Provide the (x, y) coordinate of the cell's center where the given text is located.  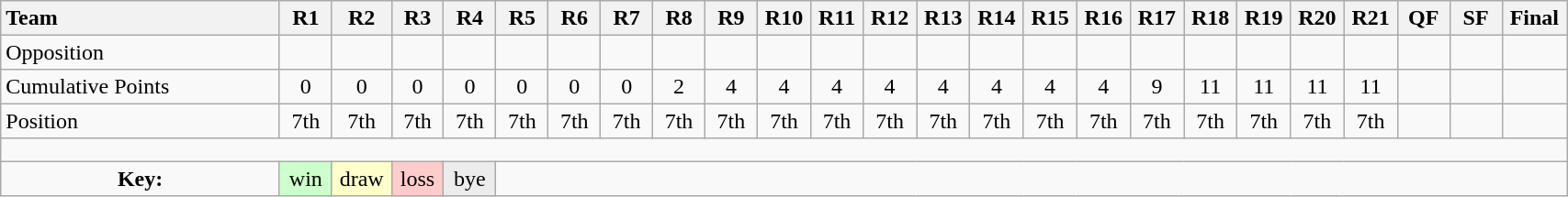
R9 (731, 18)
R8 (680, 18)
R18 (1211, 18)
R16 (1103, 18)
R1 (305, 18)
2 (680, 86)
win (305, 180)
R13 (943, 18)
R3 (417, 18)
R7 (626, 18)
R5 (522, 18)
Position (141, 121)
R4 (470, 18)
R10 (784, 18)
R19 (1264, 18)
R14 (997, 18)
Team (141, 18)
R17 (1156, 18)
Key: (141, 180)
Cumulative Points (141, 86)
SF (1475, 18)
R15 (1050, 18)
R21 (1371, 18)
R6 (575, 18)
loss (417, 180)
QF (1424, 18)
Final (1534, 18)
bye (470, 180)
R12 (889, 18)
draw (362, 180)
Opposition (141, 51)
9 (1156, 86)
R11 (838, 18)
R2 (362, 18)
R20 (1317, 18)
